Find where the given text appears and provide that cell's center as (x, y) coordinate. 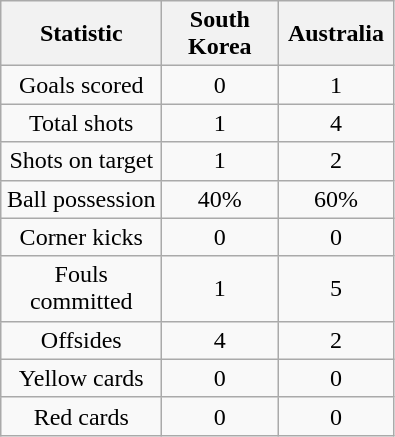
Fouls committed (82, 288)
Ball possession (82, 199)
Statistic (82, 34)
40% (220, 199)
Shots on target (82, 161)
Corner kicks (82, 237)
Yellow cards (82, 378)
Australia (336, 34)
5 (336, 288)
Offsides (82, 340)
Goals scored (82, 85)
Red cards (82, 416)
Total shots (82, 123)
60% (336, 199)
South Korea (220, 34)
